Output the (x, y) coordinate of the center of the cell containing the given text.  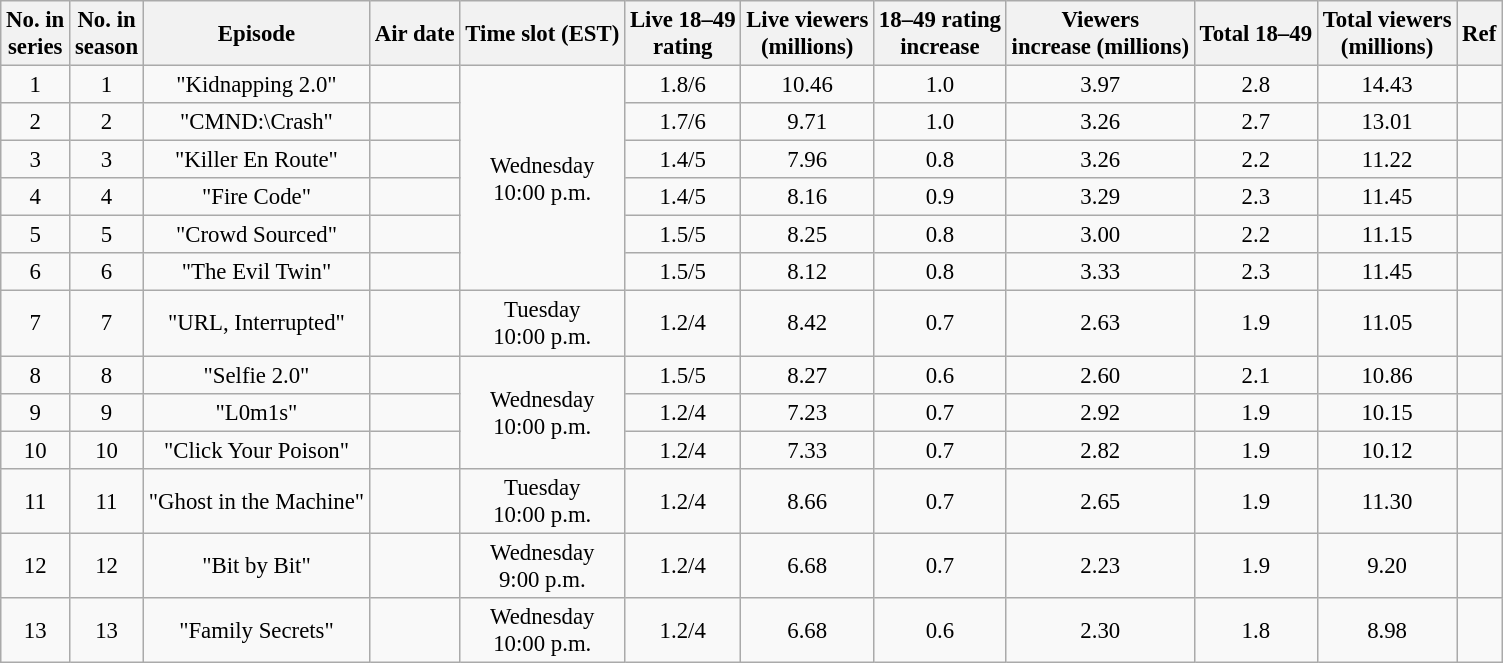
8.16 (808, 197)
2.23 (1100, 566)
"Killer En Route" (256, 160)
"Click Your Poison" (256, 450)
No. inseries (36, 34)
8.25 (808, 235)
"Crowd Sourced" (256, 235)
10.12 (1386, 450)
Wednesday9:00 p.m. (542, 566)
10.46 (808, 85)
2.82 (1100, 450)
11.15 (1386, 235)
No. inseason (107, 34)
"Ghost in the Machine" (256, 500)
8.42 (808, 324)
9.71 (808, 122)
0.9 (940, 197)
2.60 (1100, 375)
"CMND:\Crash" (256, 122)
Time slot (EST) (542, 34)
8.27 (808, 375)
1.8/6 (683, 85)
11.05 (1386, 324)
10.15 (1386, 412)
Ref (1480, 34)
2.65 (1100, 500)
13.01 (1386, 122)
7.23 (808, 412)
2.7 (1256, 122)
Live viewers(millions) (808, 34)
"Fire Code" (256, 197)
2.30 (1100, 630)
7.96 (808, 160)
Air date (414, 34)
8.98 (1386, 630)
Viewersincrease (millions) (1100, 34)
8.12 (808, 273)
"Selfie 2.0" (256, 375)
11.30 (1386, 500)
"L0m1s" (256, 412)
18–49 ratingincrease (940, 34)
3.00 (1100, 235)
"Kidnapping 2.0" (256, 85)
2.1 (1256, 375)
2.92 (1100, 412)
Episode (256, 34)
14.43 (1386, 85)
2.63 (1100, 324)
11.22 (1386, 160)
"URL, Interrupted" (256, 324)
9.20 (1386, 566)
10.86 (1386, 375)
1.7/6 (683, 122)
"The Evil Twin" (256, 273)
3.97 (1100, 85)
7.33 (808, 450)
3.29 (1100, 197)
2.8 (1256, 85)
3.33 (1100, 273)
Live 18–49rating (683, 34)
Total 18–49 (1256, 34)
Total viewers(millions) (1386, 34)
1.8 (1256, 630)
"Bit by Bit" (256, 566)
8.66 (808, 500)
"Family Secrets" (256, 630)
